Return the (X, Y) coordinate for the center point of the cell that contains the specified text.  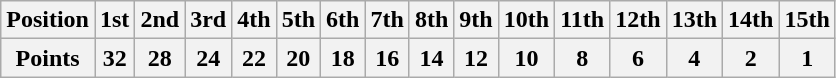
20 (298, 58)
5th (298, 20)
24 (208, 58)
Points (48, 58)
22 (254, 58)
11th (582, 20)
10th (526, 20)
2nd (160, 20)
Position (48, 20)
3rd (208, 20)
14th (751, 20)
7th (387, 20)
1 (807, 58)
10 (526, 58)
32 (114, 58)
8th (431, 20)
1st (114, 20)
16 (387, 58)
6th (343, 20)
12th (638, 20)
6 (638, 58)
4th (254, 20)
2 (751, 58)
15th (807, 20)
18 (343, 58)
13th (694, 20)
4 (694, 58)
8 (582, 58)
28 (160, 58)
14 (431, 58)
12 (476, 58)
9th (476, 20)
